Capture the cell that displays the provided text and extract its [x, y] central coordinate. 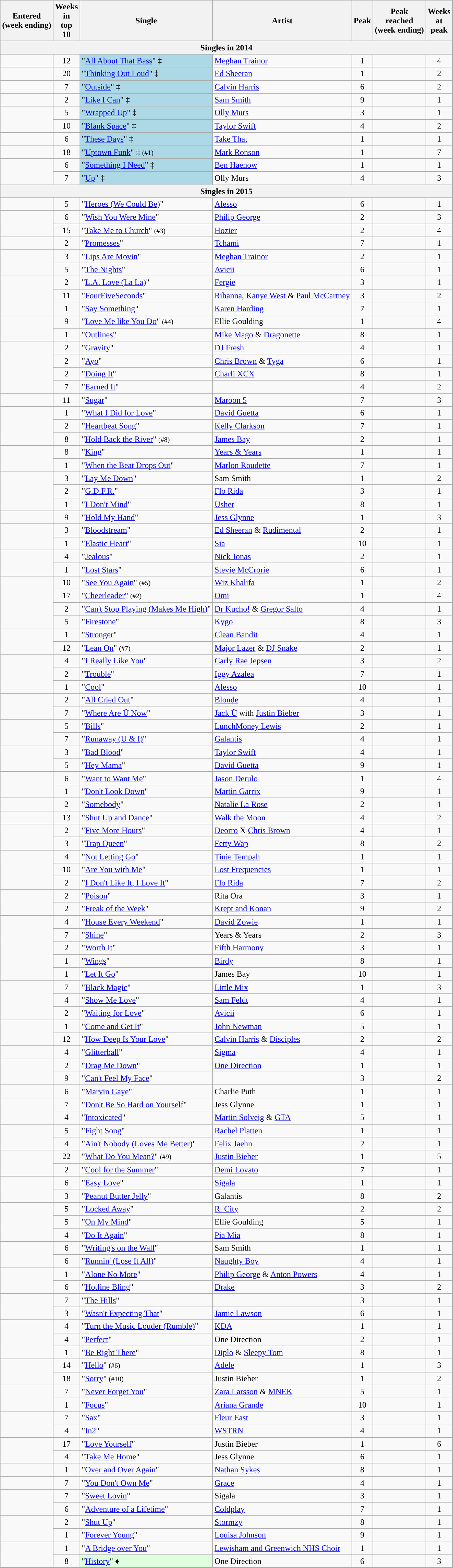
"Sweet Lovin" [146, 1496]
Weeksatpeak [439, 21]
Ed Sheeran [282, 74]
"Bad Blood" [146, 752]
Martin Garrix [282, 791]
"Heroes (We Could Be)" [146, 204]
"Shut Up" [146, 1522]
"Hold My Hand" [146, 517]
"Lips Are Movin" [146, 256]
Fifth Harmony [282, 948]
Jack Ü with Justin Bieber [282, 713]
"I Don't Like It, I Love It" [146, 883]
"Bills" [146, 726]
"Gravity" [146, 348]
"Five More Hours" [146, 831]
"Let It Go" [146, 974]
"King" [146, 452]
"Love Yourself" [146, 1444]
Peakreached (week ending) [399, 21]
Major Lazer & DJ Snake [282, 648]
Pia Mia [282, 1235]
Carly Rae Jepsen [282, 661]
Entered (week ending) [27, 21]
13 [66, 818]
R. City [282, 1209]
"Hotline Bling" [146, 1287]
LunchMoney Lewis [282, 726]
"Intoxicated" [146, 1118]
Iggy Azalea [282, 674]
"Wasn't Expecting That" [146, 1313]
Hozier [282, 230]
KDA [282, 1326]
"Hey Mama" [146, 765]
"Sugar" [146, 400]
Artist [282, 21]
"Fight Song" [146, 1131]
"What I Did for Love" [146, 413]
"Show Me Love" [146, 1000]
Zara Larsson & MNEK [282, 1391]
Birdy [282, 961]
"Heartbeat Song" [146, 426]
Felix Jaehn [282, 1144]
"Wish You Were Mine" [146, 217]
Kelly Clarkson [282, 426]
"Drag Me Down" [146, 1065]
John Newman [282, 1026]
Singles in 2014 [226, 48]
"Shut Up and Dance" [146, 818]
Karen Harding [282, 309]
"Do It Again" [146, 1235]
"Sorry" (#10) [146, 1378]
"Love Me like You Do" (#4) [146, 322]
"Bloodstream" [146, 530]
"Be Right There" [146, 1352]
Rihanna, Kanye West & Paul McCartney [282, 295]
WSTRN [282, 1431]
Rachel Platten [282, 1131]
"Elastic Heart" [146, 543]
Jason Derulo [282, 778]
Ariana Grande [282, 1404]
Tchami [282, 243]
Omi [282, 595]
"L.A. Love (La La)" [146, 282]
15 [66, 230]
"Sax" [146, 1418]
"All About That Bass" ‡ [146, 61]
Nick Jonas [282, 556]
"Wings" [146, 961]
Weeksintop10 [66, 21]
"On My Mind" [146, 1222]
"Marvin Gaye" [146, 1091]
Grace [282, 1483]
"Uptown Funk" ‡ (#1) [146, 152]
Philip George [282, 217]
"Turn the Music Louder (Rumble)" [146, 1326]
"Cool for the Summer" [146, 1170]
"Firestone" [146, 622]
"Up" ‡ [146, 178]
"Outlines" [146, 335]
Coldplay [282, 1509]
Clean Bandit [282, 635]
"Forever Young" [146, 1535]
Deorro X Chris Brown [282, 831]
"Can't Feel My Face" [146, 1078]
"Lay Me Down" [146, 478]
Singles in 2015 [226, 191]
David Zowie [282, 922]
20 [66, 74]
"History" ♦ [146, 1561]
Mark Ronson [282, 152]
Usher [282, 504]
Louisa Johnson [282, 1535]
"Worth It" [146, 948]
"Jealous" [146, 556]
Natalie La Rose [282, 804]
"Take Me to Church" (#3) [146, 230]
"Don't Be So Hard on Yourself" [146, 1105]
Ben Haenow [282, 165]
Martin Solveig & GTA [282, 1118]
22 [66, 1157]
Walk the Moon [282, 818]
"Promesses" [146, 243]
Maroon 5 [282, 400]
"Somebody" [146, 804]
"Lost Stars" [146, 569]
Ed Sheeran & Rudimental [282, 530]
"A Bridge over You" [146, 1548]
"Come and Get It" [146, 1026]
"See You Again" (#5) [146, 582]
Sia [282, 543]
"Earned It" [146, 387]
Peak [362, 21]
Marlon Roudette [282, 465]
"Where Are Ü Now" [146, 713]
"Lean On" (#7) [146, 648]
Calvin Harris & Disciples [282, 1039]
Diplo & Sleepy Tom [282, 1352]
"Perfect" [146, 1339]
Sam Feldt [282, 1000]
Adele [282, 1365]
"Hold Back the River" (#8) [146, 439]
Calvin Harris [282, 87]
"Hello" (#6) [146, 1365]
Lewisham and Greenwich NHS Choir [282, 1548]
"Thinking Out Loud" ‡ [146, 74]
Kygo [282, 622]
"Not Letting Go" [146, 857]
"When the Beat Drops Out" [146, 465]
"All Cried Out" [146, 700]
"Wrapped Up" ‡ [146, 113]
"Say Something" [146, 309]
"Can't Stop Playing (Makes Me High)" [146, 608]
Take That [282, 139]
"Adventure of a Lifetime" [146, 1509]
"Something I Need" ‡ [146, 165]
Fetty Wap [282, 844]
"Easy Love" [146, 1183]
Rita Ora [282, 896]
"The Nights" [146, 269]
"Writing's on the Wall" [146, 1248]
Dr Kucho! & Gregor Salto [282, 608]
"Outside" ‡ [146, 87]
"Stronger" [146, 635]
"Peanut Butter Jelly" [146, 1196]
"Doing It" [146, 374]
Nathan Sykes [282, 1470]
"Never Forget You" [146, 1391]
"Waiting for Love" [146, 1013]
"Poison" [146, 896]
"Runnin' (Lose It All)" [146, 1261]
Sigma [282, 1052]
Naughty Boy [282, 1261]
"Cool" [146, 687]
"Glitterball" [146, 1052]
Fleur East [282, 1418]
"Ayo" [146, 361]
"Shine" [146, 935]
"Like I Can" ‡ [146, 100]
Single [146, 21]
Stormzy [282, 1522]
DJ Fresh [282, 348]
"Alone No More" [146, 1274]
"Freak of the Week" [146, 909]
Demi Lovato [282, 1170]
Jamie Lawson [282, 1313]
"Cheerleader" (#2) [146, 595]
"You Don't Own Me" [146, 1483]
Philip George & Anton Powers [282, 1274]
"FourFiveSeconds" [146, 295]
"I Really Like You" [146, 661]
"Ain't Nobody (Loves Me Better)" [146, 1144]
Stevie McCrorie [282, 569]
14 [66, 1365]
"Don't Look Down" [146, 791]
"Black Magic" [146, 987]
"Focus" [146, 1404]
"House Every Weekend" [146, 922]
"Trouble" [146, 674]
Chris Brown & Tyga [282, 361]
Fergie [282, 282]
Blonde [282, 700]
"G.D.F.R." [146, 491]
"How Deep Is Your Love" [146, 1039]
Lost Frequencies [282, 870]
Wiz Khalifa [282, 582]
"The Hills" [146, 1300]
"In2" [146, 1431]
"Trap Queen" [146, 844]
Krept and Konan [282, 909]
"Locked Away" [146, 1209]
Charlie Puth [282, 1091]
Drake [282, 1287]
"Are You with Me" [146, 870]
Charli XCX [282, 374]
"These Days" ‡ [146, 139]
"Take Me Home" [146, 1457]
"What Do You Mean?" (#9) [146, 1157]
"Over and Over Again" [146, 1470]
Tinie Tempah [282, 857]
"I Don't Mind" [146, 504]
Little Mix [282, 987]
"Blank Space" ‡ [146, 126]
Mike Mago & Dragonette [282, 335]
"Runaway (U & I)" [146, 739]
"Want to Want Me" [146, 778]
